Output the [x, y] coordinate of the center of the cell containing the given text.  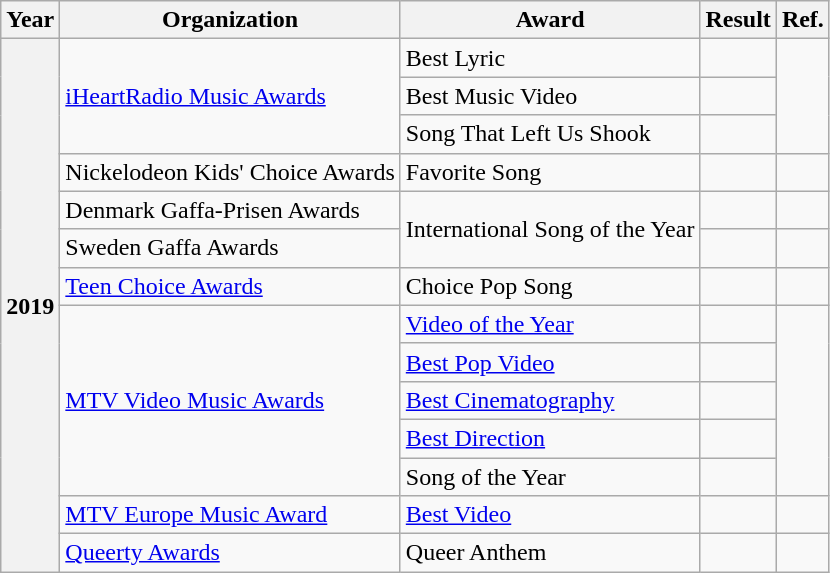
Queerty Awards [230, 553]
Song of the Year [550, 477]
Best Video [550, 515]
MTV Video Music Awards [230, 400]
International Song of the Year [550, 229]
Nickelodeon Kids' Choice Awards [230, 172]
Best Lyric [550, 58]
2019 [30, 306]
Teen Choice Awards [230, 286]
iHeartRadio Music Awards [230, 96]
Queer Anthem [550, 553]
Best Music Video [550, 96]
Choice Pop Song [550, 286]
Sweden Gaffa Awards [230, 248]
MTV Europe Music Award [230, 515]
Denmark Gaffa-Prisen Awards [230, 210]
Award [550, 20]
Video of the Year [550, 324]
Ref. [802, 20]
Song That Left Us Shook [550, 134]
Favorite Song [550, 172]
Best Cinematography [550, 400]
Result [738, 20]
Year [30, 20]
Best Pop Video [550, 362]
Organization [230, 20]
Best Direction [550, 438]
